Capture the cell that displays the provided text and extract its [x, y] central coordinate. 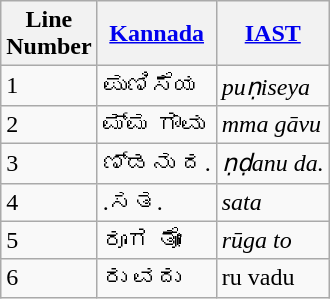
3 [49, 163]
LineNumber [49, 34]
6 [49, 278]
Kannada [156, 34]
1 [49, 86]
2 [49, 124]
4 [49, 202]
ṇḍanu da. [272, 163]
ರು ವದು [156, 278]
puṇiseya [272, 86]
5 [49, 240]
ರೂಗ ತೋ [156, 240]
mma gāvu [272, 124]
ಣ್ಡನು ದ. [156, 163]
ಪುಣಿಸೆಯ [156, 86]
.ಸತ. [156, 202]
sata [272, 202]
ಮ್ಮ ಗಾವು [156, 124]
rūga to [272, 240]
ru vadu [272, 278]
IAST [272, 34]
